For the text-containing cell, return its midpoint in [X, Y] coordinate format. 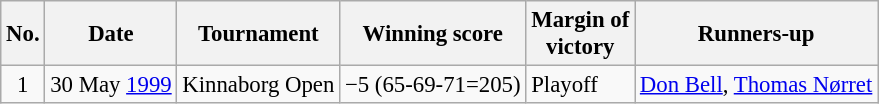
Date [111, 34]
Playoff [580, 85]
Runners-up [756, 34]
30 May 1999 [111, 85]
1 [23, 85]
Don Bell, Thomas Nørret [756, 85]
−5 (65-69-71=205) [433, 85]
Winning score [433, 34]
Tournament [258, 34]
No. [23, 34]
Kinnaborg Open [258, 85]
Margin ofvictory [580, 34]
